Search for the cell housing the specified text and yield its [x, y] center coordinate. 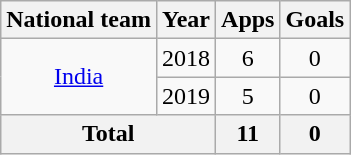
Total [108, 134]
National team [79, 20]
2019 [186, 96]
6 [248, 58]
Goals [315, 20]
5 [248, 96]
India [79, 77]
11 [248, 134]
2018 [186, 58]
Year [186, 20]
Apps [248, 20]
